For the text-containing cell, return its midpoint in [x, y] coordinate format. 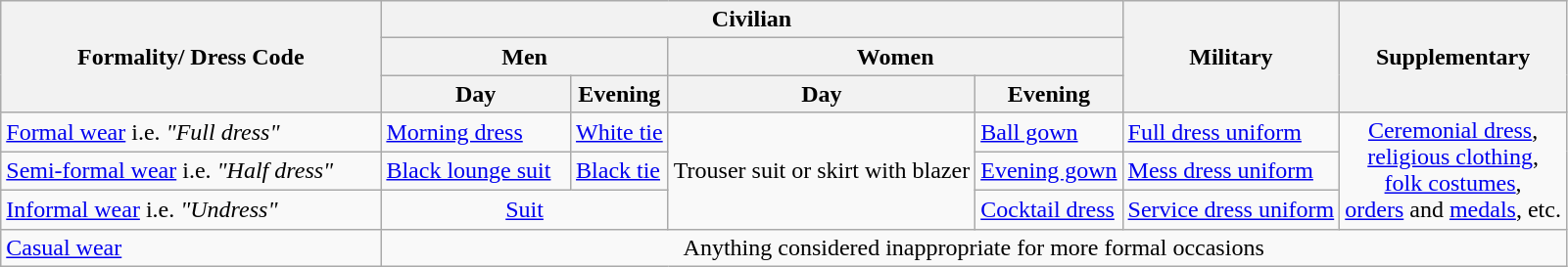
Suit [525, 209]
Formal wear i.e. "Full dress" [191, 132]
Cocktail dress [1049, 209]
Anything considered inappropriate for more formal occasions [974, 247]
Black tie [620, 171]
Women [895, 57]
Civilian [752, 20]
Service dress uniform [1231, 209]
Mess dress uniform [1231, 171]
Men [525, 57]
Informal wear i.e. "Undress" [191, 209]
Formality/ Dress Code [191, 57]
Black lounge suit [476, 171]
Casual wear [191, 247]
Ball gown [1049, 132]
Supplementary [1453, 57]
Ceremonial dress,religious clothing,folk costumes,orders and medals, etc. [1453, 170]
Military [1231, 57]
Morning dress [476, 132]
White tie [620, 132]
Full dress uniform [1231, 132]
Evening gown [1049, 171]
Trouser suit or skirt with blazer [821, 170]
Semi-formal wear i.e. "Half dress" [191, 171]
